Detect which cell encompasses the target text, then output its (X, Y) center coordinate. 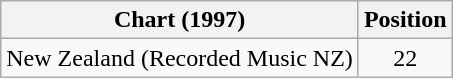
Position (405, 20)
22 (405, 58)
New Zealand (Recorded Music NZ) (180, 58)
Chart (1997) (180, 20)
